Return the [X, Y] coordinate for the center point of the cell that contains the specified text.  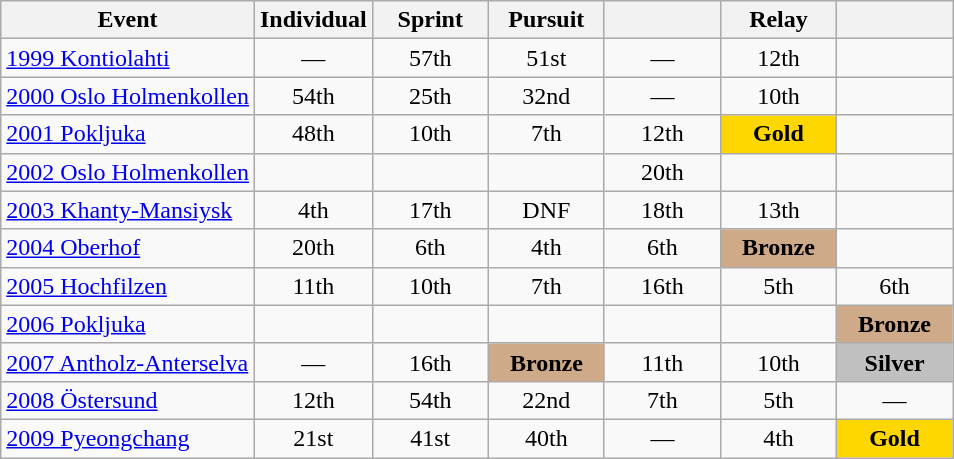
Event [128, 20]
2005 Hochfilzen [128, 286]
Relay [778, 20]
48th [313, 134]
DNF [546, 210]
13th [778, 210]
51st [546, 58]
2007 Antholz-Anterselva [128, 362]
2003 Khanty-Mansiysk [128, 210]
2006 Pokljuka [128, 324]
Pursuit [546, 20]
18th [662, 210]
2004 Oberhof [128, 248]
21st [313, 438]
Sprint [430, 20]
2008 Östersund [128, 400]
25th [430, 96]
32nd [546, 96]
2002 Oslo Holmenkollen [128, 172]
2001 Pokljuka [128, 134]
Individual [313, 20]
40th [546, 438]
57th [430, 58]
22nd [546, 400]
2000 Oslo Holmenkollen [128, 96]
17th [430, 210]
1999 Kontiolahti [128, 58]
Silver [895, 362]
2009 Pyeongchang [128, 438]
41st [430, 438]
